Return (x, y) of the center of cell containing provided text 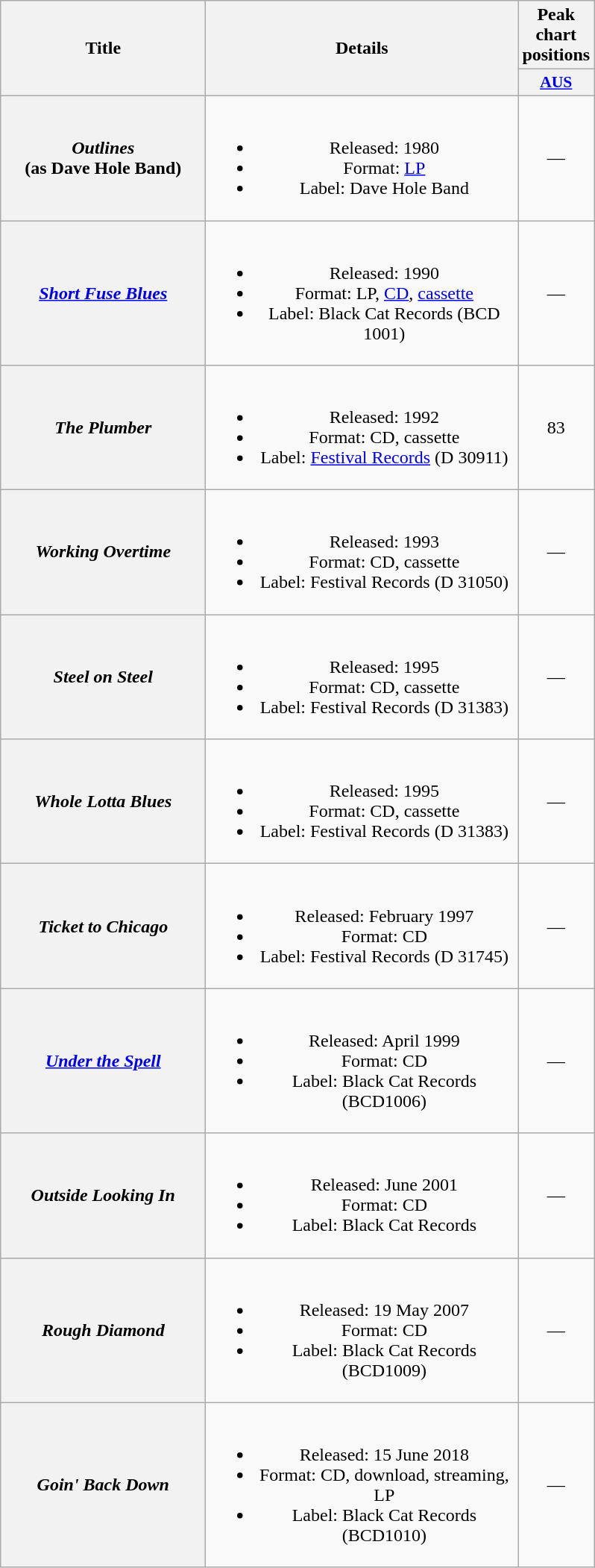
Short Fuse Blues (103, 293)
Released: February 1997Format: CDLabel: Festival Records (D 31745) (362, 926)
83 (556, 428)
Released: 1990Format: LP, CD, cassetteLabel: Black Cat Records (BCD 1001) (362, 293)
Released: April 1999Format: CDLabel: Black Cat Records (BCD1006) (362, 1061)
Outlines (as Dave Hole Band) (103, 158)
AUS (556, 83)
Released: 1993Format: CD, cassetteLabel: Festival Records (D 31050) (362, 552)
Rough Diamond (103, 1330)
Outside Looking In (103, 1195)
Details (362, 48)
Released: 19 May 2007Format: CDLabel: Black Cat Records (BCD1009) (362, 1330)
The Plumber (103, 428)
Ticket to Chicago (103, 926)
Peak chart positions (556, 35)
Released: June 2001Format: CDLabel: Black Cat Records (362, 1195)
Released: 15 June 2018Format: CD, download, streaming, LPLabel: Black Cat Records (BCD1010) (362, 1484)
Released: 1980Format: LPLabel: Dave Hole Band (362, 158)
Title (103, 48)
Goin' Back Down (103, 1484)
Working Overtime (103, 552)
Under the Spell (103, 1061)
Steel on Steel (103, 677)
Released: 1992Format: CD, cassetteLabel: Festival Records (D 30911) (362, 428)
Whole Lotta Blues (103, 801)
